Identify which cell holds the provided text, then report its (X, Y) central coordinate. 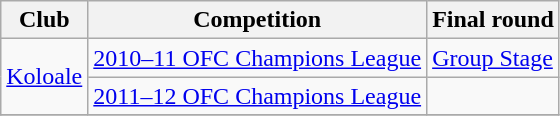
2011–12 OFC Champions League (258, 96)
Koloale (44, 77)
2010–11 OFC Champions League (258, 58)
Final round (494, 20)
Competition (258, 20)
Club (44, 20)
Group Stage (494, 58)
